Detect which cell encompasses the target text, then output its (X, Y) center coordinate. 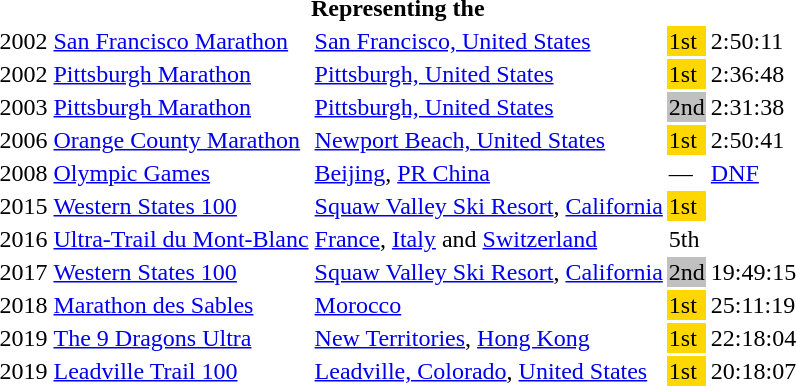
Beijing, PR China (488, 173)
— (686, 173)
Ultra-Trail du Mont-Blanc (181, 239)
San Francisco Marathon (181, 41)
Orange County Marathon (181, 140)
Morocco (488, 305)
Leadville Trail 100 (181, 371)
Newport Beach, United States (488, 140)
The 9 Dragons Ultra (181, 338)
Leadville, Colorado, United States (488, 371)
France, Italy and Switzerland (488, 239)
Olympic Games (181, 173)
San Francisco, United States (488, 41)
5th (686, 239)
New Territories, Hong Kong (488, 338)
Marathon des Sables (181, 305)
